Return the (X, Y) coordinate for the center point of the cell that contains the specified text.  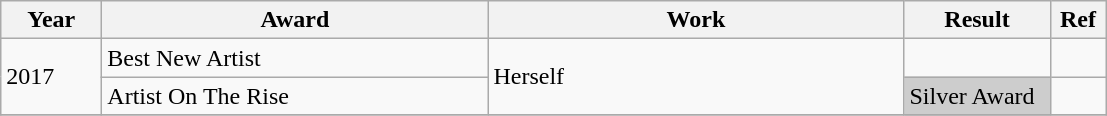
Artist On The Rise (295, 96)
Work (696, 20)
Herself (696, 77)
2017 (52, 77)
Silver Award (977, 96)
Ref (1078, 20)
Year (52, 20)
Award (295, 20)
Best New Artist (295, 58)
Result (977, 20)
